Extract the (x, y) coordinate from the center of the cell holding the provided text.  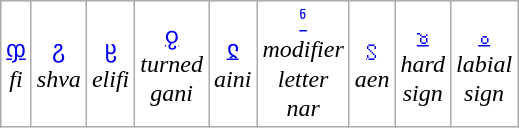
ჼmodifier letter nar (303, 64)
ჾhard sign (423, 64)
ჺaini (232, 64)
ჶfi (16, 64)
ჿlabial sign (484, 64)
ჷshva (58, 64)
ჹturned gani (172, 64)
ჸelifi (110, 64)
ჽaen (372, 64)
